From the cell containing the given text, extract its center point as (x, y) coordinate. 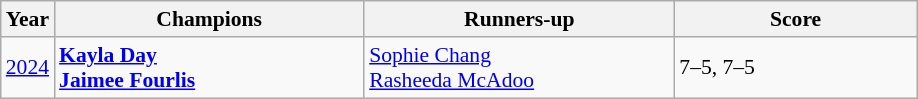
Champions (209, 19)
Sophie Chang Rasheeda McAdoo (519, 68)
7–5, 7–5 (796, 68)
Runners-up (519, 19)
Score (796, 19)
Kayla Day Jaimee Fourlis (209, 68)
Year (28, 19)
2024 (28, 68)
